Capture the cell that displays the provided text and extract its [X, Y] central coordinate. 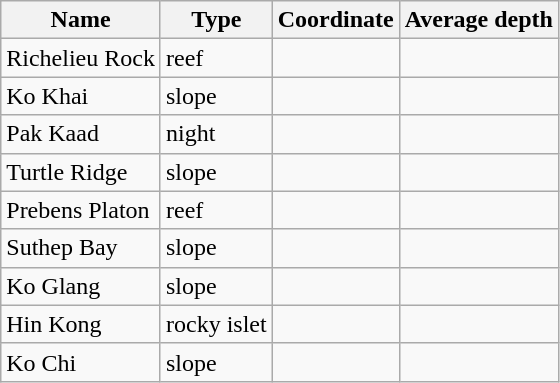
Name [81, 20]
Richelieu Rock [81, 58]
Type [216, 20]
Prebens Platon [81, 210]
Hin Kong [81, 324]
Coordinate [336, 20]
Ko Glang [81, 286]
Ko Chi [81, 362]
night [216, 134]
Pak Kaad [81, 134]
Suthep Bay [81, 248]
rocky islet [216, 324]
Ko Khai [81, 96]
Turtle Ridge [81, 172]
Average depth [478, 20]
